Scan for the cell matching the given text and deliver its [X, Y] coordinate at center. 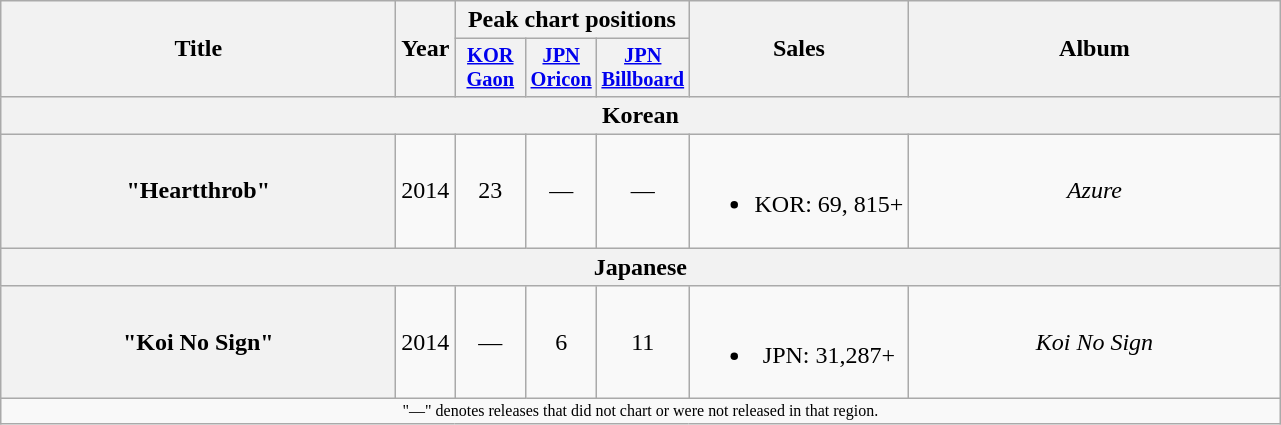
Peak chart positions [572, 20]
KORGaon [490, 68]
JPNBillboard [643, 68]
Japanese [640, 267]
Koi No Sign [1094, 342]
23 [490, 192]
11 [643, 342]
Azure [1094, 192]
Title [198, 49]
6 [562, 342]
"Heartthrob" [198, 192]
"Koi No Sign" [198, 342]
KOR: 69, 815+ [799, 192]
Sales [799, 49]
JPNOricon [562, 68]
Korean [640, 115]
"—" denotes releases that did not chart or were not released in that region. [640, 411]
Album [1094, 49]
JPN: 31,287+ [799, 342]
Year [426, 49]
